Find where the given text appears and provide that cell's center as (x, y) coordinate. 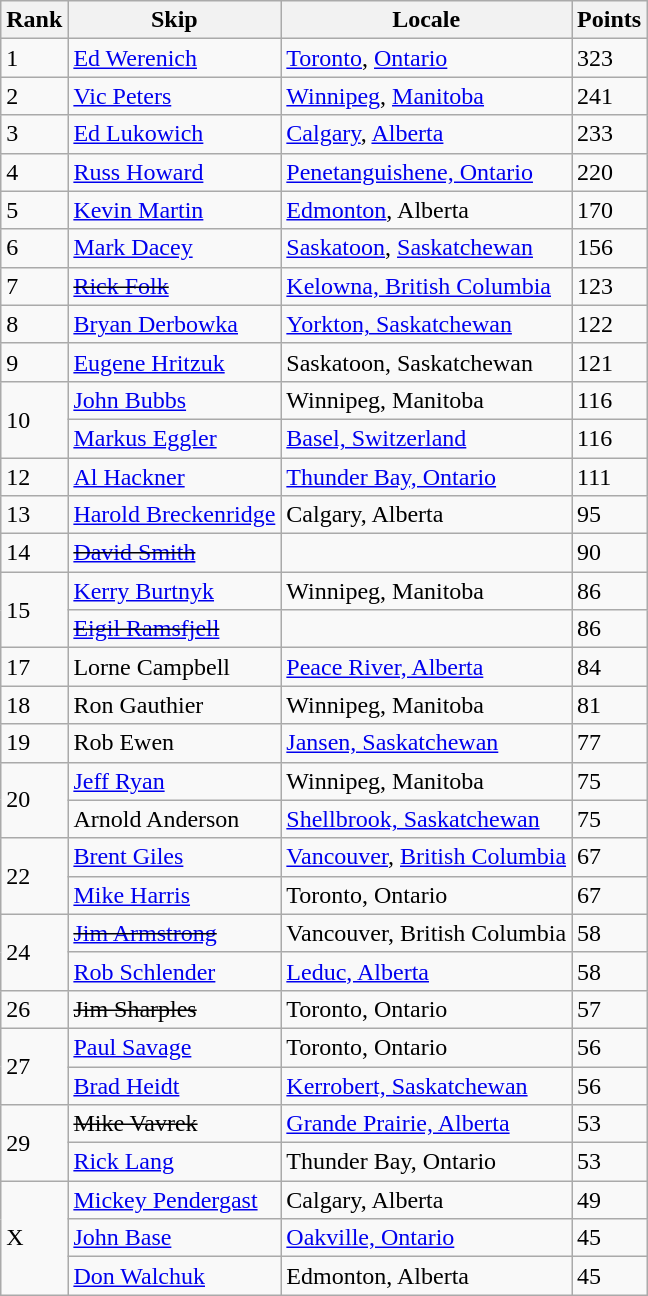
122 (610, 324)
Eigil Ramsfjell (174, 629)
Mickey Pendergast (174, 1200)
Ed Werenich (174, 58)
13 (34, 515)
170 (610, 210)
Yorkton, Saskatchewan (426, 324)
Points (610, 20)
Penetanguishene, Ontario (426, 172)
Lorne Campbell (174, 667)
Vic Peters (174, 96)
19 (34, 743)
Mike Harris (174, 895)
57 (610, 1009)
Kerrobert, Saskatchewan (426, 1085)
6 (34, 248)
Kelowna, British Columbia (426, 286)
Rank (34, 20)
Rick Folk (174, 286)
Oakville, Ontario (426, 1238)
Al Hackner (174, 477)
233 (610, 134)
Skip (174, 20)
84 (610, 667)
Jim Armstrong (174, 933)
Leduc, Alberta (426, 971)
26 (34, 1009)
1 (34, 58)
Markus Eggler (174, 438)
2 (34, 96)
323 (610, 58)
241 (610, 96)
Brad Heidt (174, 1085)
156 (610, 248)
95 (610, 515)
Shellbrook, Saskatchewan (426, 819)
Harold Breckenridge (174, 515)
Peace River, Alberta (426, 667)
27 (34, 1066)
Locale (426, 20)
24 (34, 952)
Mark Dacey (174, 248)
Mike Vavrek (174, 1124)
Rob Ewen (174, 743)
220 (610, 172)
John Base (174, 1238)
Rick Lang (174, 1162)
Brent Giles (174, 857)
Arnold Anderson (174, 819)
Grande Prairie, Alberta (426, 1124)
29 (34, 1143)
Don Walchuk (174, 1276)
123 (610, 286)
3 (34, 134)
111 (610, 477)
David Smith (174, 553)
22 (34, 876)
Russ Howard (174, 172)
X (34, 1238)
121 (610, 362)
Ed Lukowich (174, 134)
10 (34, 419)
12 (34, 477)
15 (34, 610)
Basel, Switzerland (426, 438)
49 (610, 1200)
John Bubbs (174, 400)
20 (34, 800)
77 (610, 743)
Bryan Derbowka (174, 324)
Rob Schlender (174, 971)
81 (610, 705)
Jim Sharples (174, 1009)
Jeff Ryan (174, 781)
Ron Gauthier (174, 705)
5 (34, 210)
8 (34, 324)
Kevin Martin (174, 210)
17 (34, 667)
4 (34, 172)
Kerry Burtnyk (174, 591)
7 (34, 286)
9 (34, 362)
Jansen, Saskatchewan (426, 743)
Eugene Hritzuk (174, 362)
Paul Savage (174, 1047)
90 (610, 553)
14 (34, 553)
18 (34, 705)
